For the text-containing cell, return its midpoint in [X, Y] coordinate format. 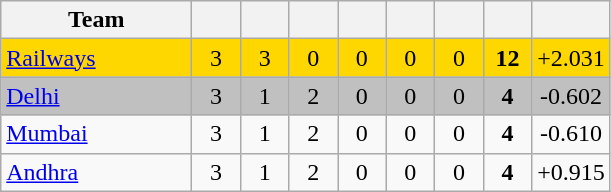
+2.031 [572, 58]
Team [96, 20]
Railways [96, 58]
-0.602 [572, 96]
Mumbai [96, 134]
Andhra [96, 172]
+0.915 [572, 172]
-0.610 [572, 134]
12 [508, 58]
Delhi [96, 96]
